Identify which cell holds the provided text, then report its [X, Y] central coordinate. 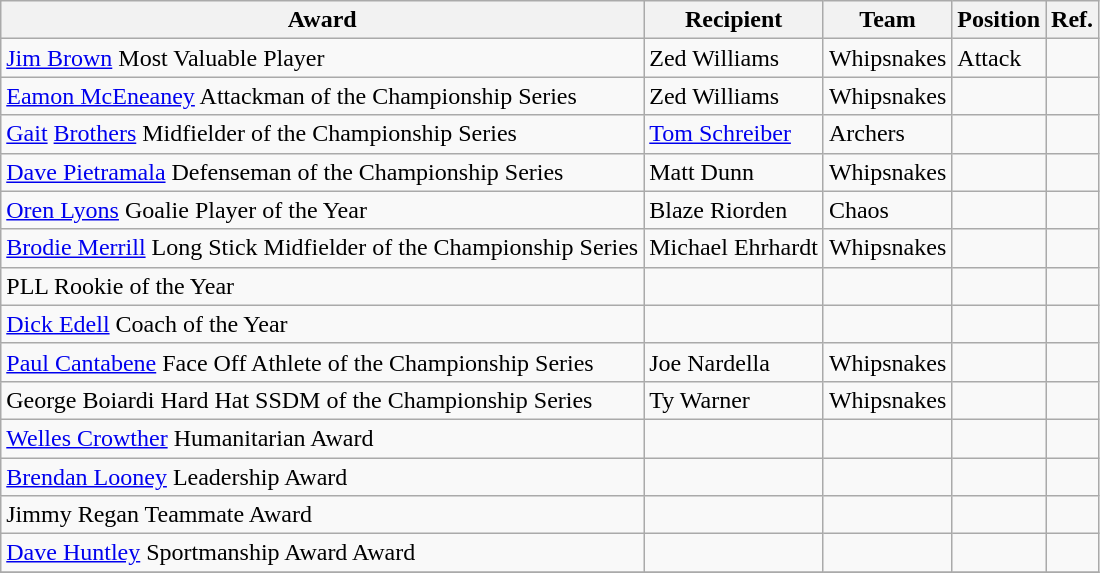
Dick Edell Coach of the Year [322, 324]
Ty Warner [734, 400]
PLL Rookie of the Year [322, 286]
Attack [999, 58]
Dave Pietramala Defenseman of the Championship Series [322, 172]
Matt Dunn [734, 172]
Gait Brothers Midfielder of the Championship Series [322, 134]
Joe Nardella [734, 362]
Jimmy Regan Teammate Award [322, 515]
Tom Schreiber [734, 134]
Michael Ehrhardt [734, 248]
Recipient [734, 20]
Oren Lyons Goalie Player of the Year [322, 210]
Paul Cantabene Face Off Athlete of the Championship Series [322, 362]
Brendan Looney Leadership Award [322, 477]
Brodie Merrill Long Stick Midfielder of the Championship Series [322, 248]
Chaos [887, 210]
Team [887, 20]
Jim Brown Most Valuable Player [322, 58]
Position [999, 20]
Blaze Riorden [734, 210]
Dave Huntley Sportmanship Award Award [322, 553]
Award [322, 20]
Welles Crowther Humanitarian Award [322, 438]
George Boiardi Hard Hat SSDM of the Championship Series [322, 400]
Ref. [1072, 20]
Eamon McEneaney Attackman of the Championship Series [322, 96]
Archers [887, 134]
